Return the [x, y] coordinate for the center point of the cell that contains the specified text.  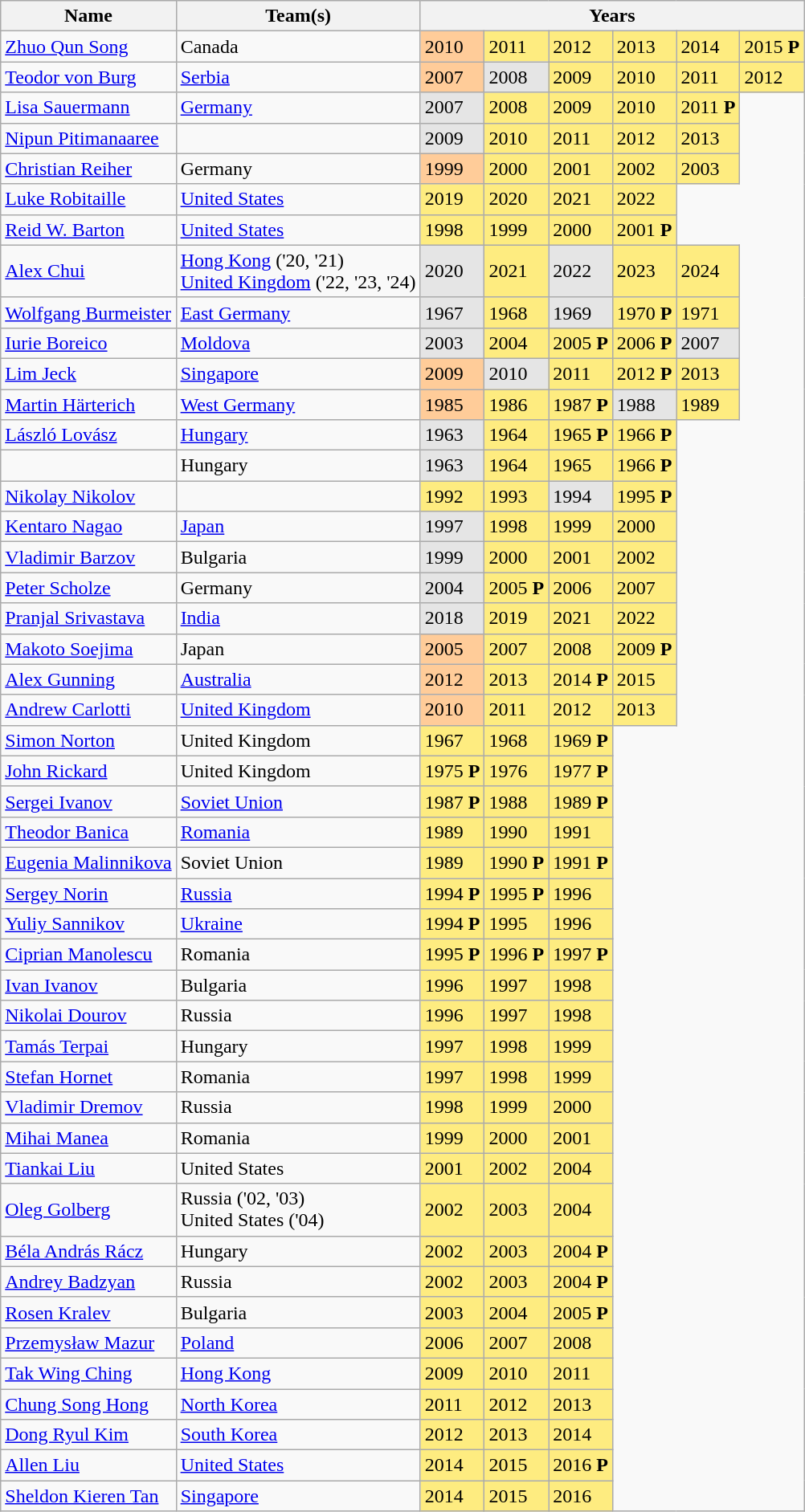
2005 [452, 649]
Australia [298, 679]
Pranjal Srivastava [88, 618]
1969 P [581, 740]
2011 P [709, 108]
1991 P [581, 862]
Name [88, 16]
Lisa Sauermann [88, 108]
Stefan Hornet [88, 1077]
Nikolay Nikolov [88, 496]
Andrey Badzyan [88, 1282]
1993 [517, 496]
1965 [581, 466]
Nikolai Dourov [88, 1016]
Moldova [298, 343]
Tiankai Liu [88, 1168]
Rosen Kralev [88, 1312]
Christian Reiher [88, 169]
1977 P [581, 771]
Iurie Boreico [88, 343]
Luke Robitaille [88, 199]
1965 P [581, 435]
Hong Kong ('20, '21) United Kingdom ('22, '23, '24) [298, 271]
Zhuo Qun Song [88, 47]
1976 [517, 771]
Béla András Rácz [88, 1251]
Theodor Banica [88, 832]
2006 P [644, 343]
2009 P [644, 649]
1997 P [581, 955]
1970 P [644, 312]
Sergei Ivanov [88, 801]
Hong Kong [298, 1373]
Ukraine [298, 924]
Poland [298, 1343]
Andrew Carlotti [88, 710]
1990 [517, 832]
Peter Scholze [88, 588]
Dong Ryul Kim [88, 1435]
Vladimir Barzov [88, 557]
Mihai Manea [88, 1138]
Sheldon Kieren Tan [88, 1496]
Yuliy Sannikov [88, 924]
1975 P [452, 771]
India [298, 618]
North Korea [298, 1404]
László Lovász [88, 435]
Chung Song Hong [88, 1404]
2024 [709, 271]
Przemysław Mazur [88, 1343]
Ivan Ivanov [88, 985]
1969 [581, 312]
Vladimir Dremov [88, 1107]
Oleg Golberg [88, 1209]
1971 [709, 312]
1996 P [517, 955]
Teodor von Burg [88, 77]
1990 P [517, 862]
2014 P [581, 679]
Team(s) [298, 16]
1985 [452, 404]
Years [612, 16]
Nipun Pitimanaaree [88, 138]
Tamás Terpai [88, 1046]
2001 P [644, 230]
Sergey Norin [88, 894]
1992 [452, 496]
2016 P [581, 1465]
Wolfgang Burmeister [88, 312]
Makoto Soejima [88, 649]
Allen Liu [88, 1465]
East Germany [298, 312]
West Germany [298, 404]
2023 [644, 271]
John Rickard [88, 771]
Alex Chui [88, 271]
1991 [581, 832]
Martin Härterich [88, 404]
2012 P [644, 373]
Alex Gunning [88, 679]
Canada [298, 47]
1986 [517, 404]
Kentaro Nagao [88, 527]
Eugenia Malinnikova [88, 862]
1995 [517, 924]
Reid W. Barton [88, 230]
Simon Norton [88, 740]
2018 [452, 618]
1994 [581, 496]
2016 [581, 1496]
Lim Jeck [88, 373]
Serbia [298, 77]
Ciprian Manolescu [88, 955]
Russia ('02, '03) United States ('04) [298, 1209]
1989 P [581, 801]
Tak Wing Ching [88, 1373]
2015 P [772, 47]
South Korea [298, 1435]
